For the text-containing cell, return its midpoint in [X, Y] coordinate format. 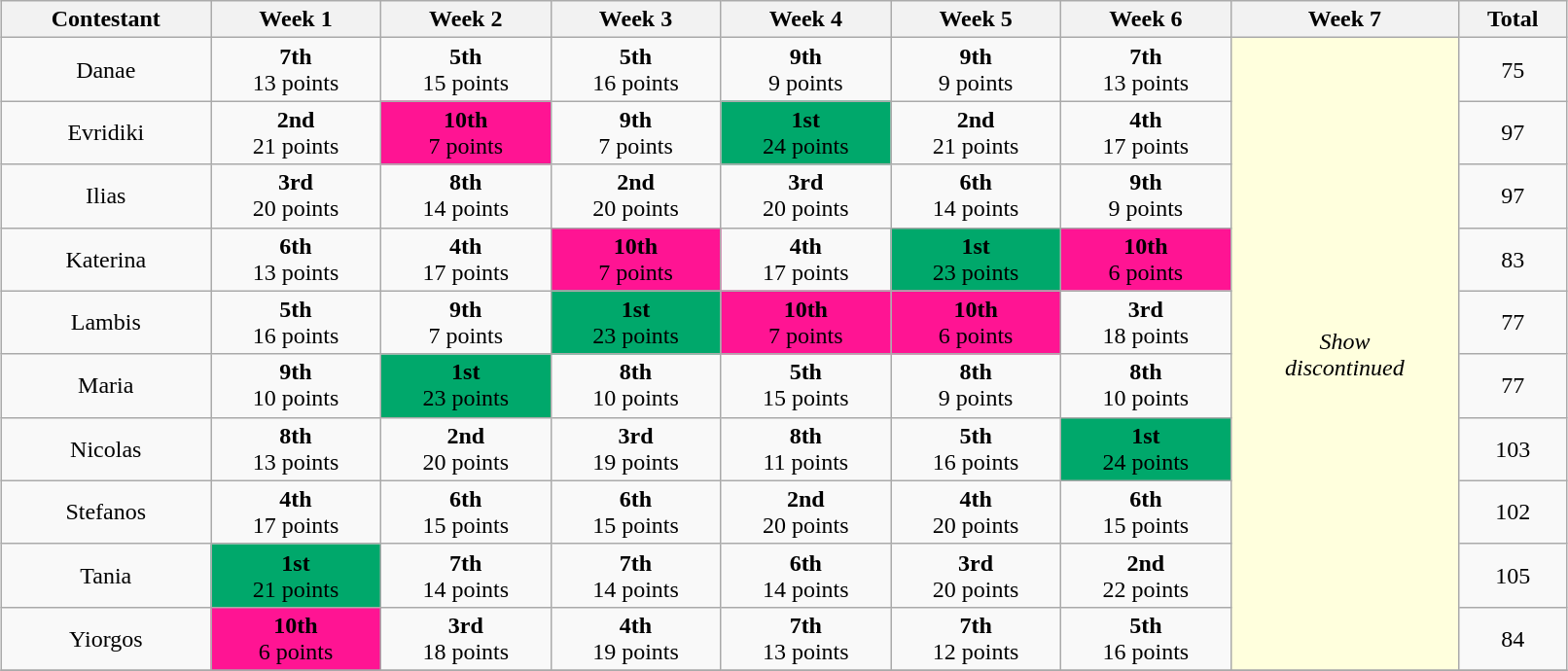
7th12 points [977, 638]
3rd19 points [636, 449]
Week 1 [296, 19]
Week 3 [636, 19]
83 [1514, 259]
Maria [106, 385]
105 [1514, 576]
Yiorgos [106, 638]
Katerina [106, 259]
84 [1514, 638]
Contestant [106, 19]
6th13 points [296, 259]
Week 7 [1344, 19]
Ilias [106, 196]
4th19 points [636, 638]
Danae [106, 70]
1st21 points [296, 576]
8th13 points [296, 449]
75 [1514, 70]
102 [1514, 512]
Week 2 [465, 19]
Evridiki [106, 132]
2nd22 points [1146, 576]
103 [1514, 449]
4th20 points [977, 512]
8th9 points [977, 385]
Week 4 [805, 19]
Total [1514, 19]
Nicolas [106, 449]
Tania [106, 576]
Lambis [106, 323]
Stefanos [106, 512]
Showdiscontinued [1344, 354]
9th10 points [296, 385]
8th14 points [465, 196]
Week 6 [1146, 19]
8th11 points [805, 449]
Week 5 [977, 19]
